Determine the [x, y] coordinate at the center of the cell enclosing the given text.  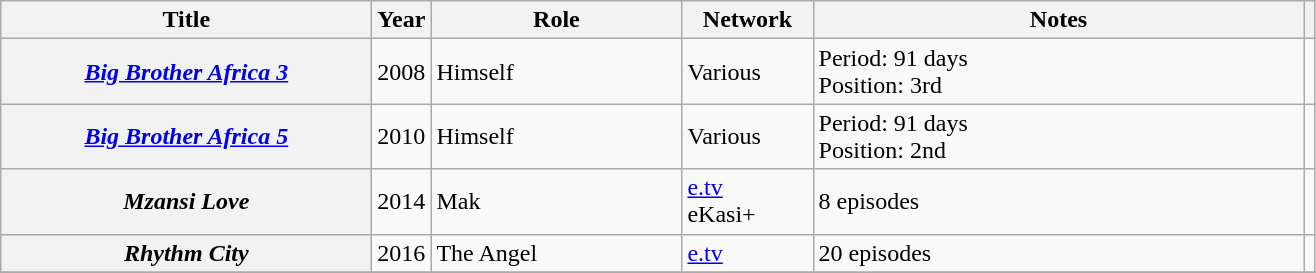
e.tv eKasi+ [748, 202]
Big Brother Africa 3 [186, 72]
e.tv [748, 253]
20 episodes [1058, 253]
Mzansi Love [186, 202]
Notes [1058, 20]
Big Brother Africa 5 [186, 136]
Period: 91 days Position: 2nd [1058, 136]
Title [186, 20]
Year [402, 20]
2010 [402, 136]
Rhythm City [186, 253]
8 episodes [1058, 202]
Mak [556, 202]
2014 [402, 202]
Network [748, 20]
2016 [402, 253]
2008 [402, 72]
The Angel [556, 253]
Period: 91 days Position: 3rd [1058, 72]
Role [556, 20]
